Search for the cell housing the specified text and yield its [X, Y] center coordinate. 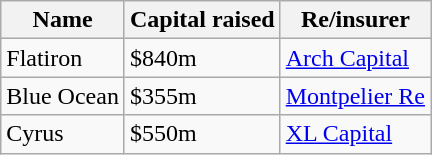
XL Capital [355, 134]
Cyrus [63, 134]
Arch Capital [355, 58]
Montpelier Re [355, 96]
Blue Ocean [63, 96]
Capital raised [202, 20]
$355m [202, 96]
Name [63, 20]
Re/insurer [355, 20]
$840m [202, 58]
$550m [202, 134]
Flatiron [63, 58]
